Extract the (X, Y) coordinate from the center of the cell holding the provided text.  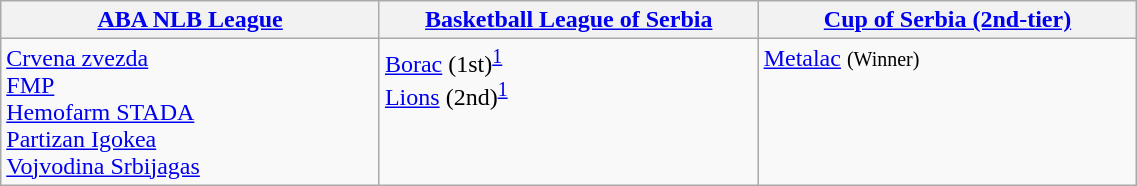
Metalac (Winner) (948, 112)
Borac (1st)1Lions (2nd)1 (568, 112)
Basketball League of Serbia (568, 20)
ABA NLB League (190, 20)
Cup of Serbia (2nd-tier) (948, 20)
Crvena zvezdaFMPHemofarm STADAPartizan IgokeaVojvodina Srbijagas (190, 112)
